Return the (x, y) coordinate for the center point of the cell that contains the specified text.  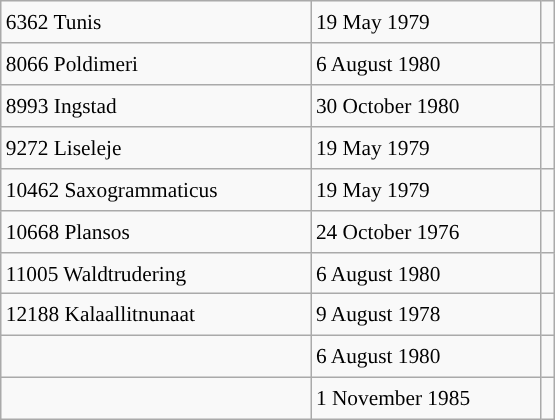
24 October 1976 (426, 231)
1 November 1985 (426, 399)
30 October 1980 (426, 106)
8066 Poldimeri (156, 64)
12188 Kalaallitnunaat (156, 315)
9 August 1978 (426, 315)
10668 Plansos (156, 231)
9272 Liseleje (156, 148)
10462 Saxogrammaticus (156, 189)
6362 Tunis (156, 22)
11005 Waldtrudering (156, 273)
8993 Ingstad (156, 106)
